Locate the cell with the specified text and output its [X, Y] center coordinate. 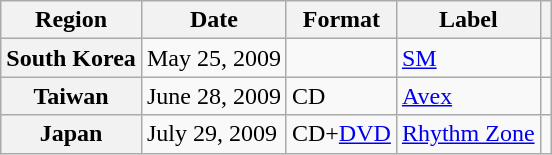
SM [468, 58]
Label [468, 20]
Japan [72, 134]
South Korea [72, 58]
Region [72, 20]
Taiwan [72, 96]
Avex [468, 96]
June 28, 2009 [214, 96]
July 29, 2009 [214, 134]
Rhythm Zone [468, 134]
CD+DVD [341, 134]
CD [341, 96]
Date [214, 20]
May 25, 2009 [214, 58]
Format [341, 20]
